Pinpoint the cell where the given text exists, returning its [X, Y] midpoint coordinate. 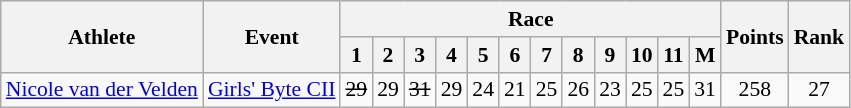
5 [483, 55]
8 [578, 55]
27 [820, 90]
Rank [820, 36]
Athlete [102, 36]
9 [610, 55]
Points [755, 36]
6 [515, 55]
2 [388, 55]
11 [674, 55]
Girls' Byte CII [272, 90]
1 [356, 55]
M [705, 55]
Race [530, 19]
23 [610, 90]
10 [642, 55]
4 [452, 55]
3 [420, 55]
24 [483, 90]
Event [272, 36]
21 [515, 90]
26 [578, 90]
258 [755, 90]
Nicole van der Velden [102, 90]
7 [547, 55]
